Capture the cell that displays the provided text and extract its (X, Y) central coordinate. 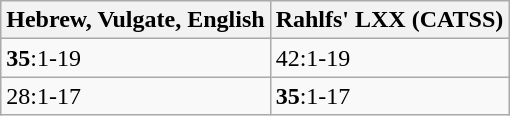
42:1-19 (390, 58)
Rahlfs' LXX (CATSS) (390, 20)
28:1-17 (136, 96)
35:1-17 (390, 96)
35:1-19 (136, 58)
Hebrew, Vulgate, English (136, 20)
